For the text-containing cell, return its midpoint in [X, Y] coordinate format. 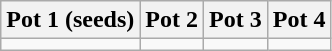
Pot 1 (seeds) [70, 20]
Pot 3 [236, 20]
Pot 4 [299, 20]
Pot 2 [172, 20]
